Capture the cell that displays the provided text and extract its [X, Y] central coordinate. 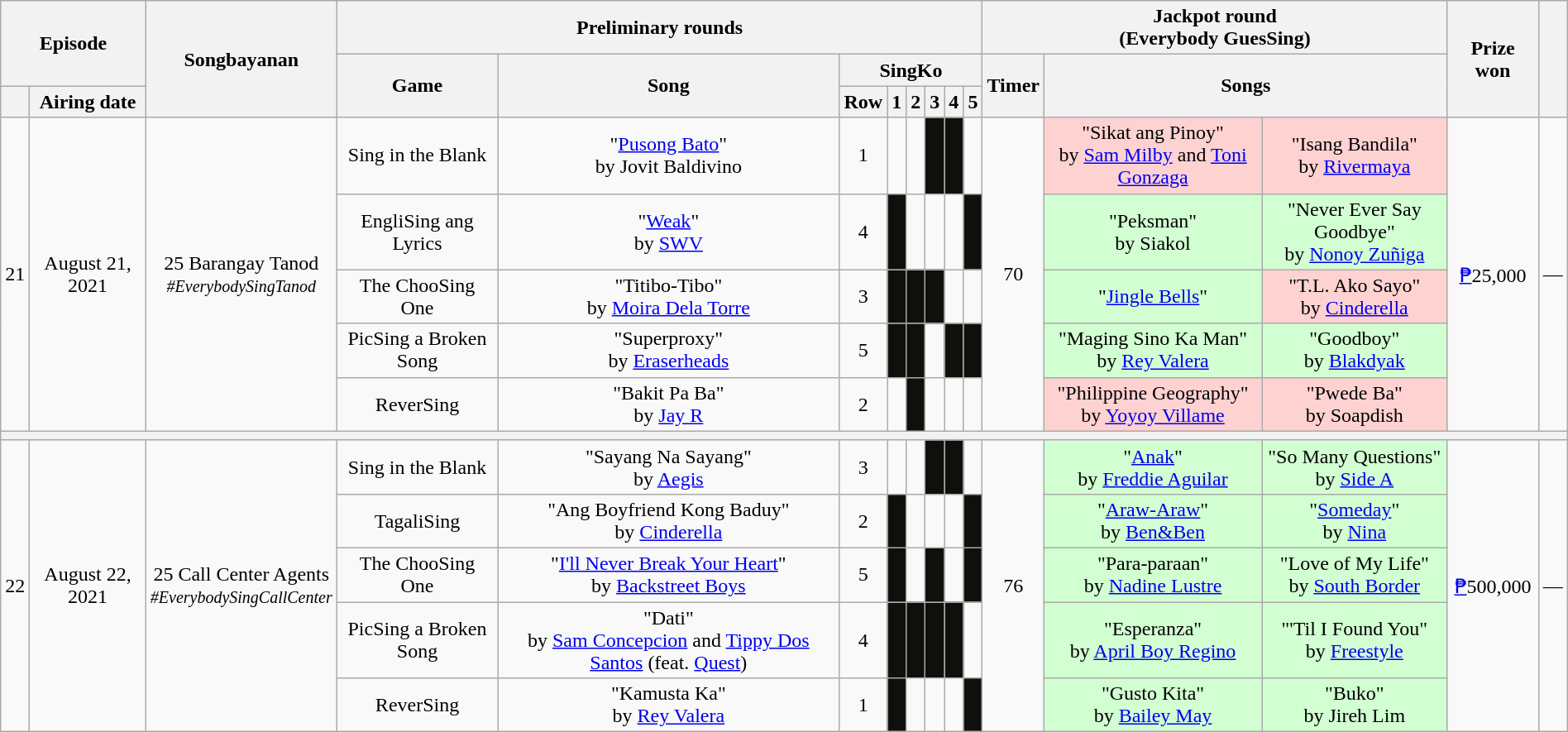
25 Call Center Agents#EverybodySingCallCenter [241, 586]
August 22, 2021 [88, 586]
Songs [1246, 86]
"Isang Bandila"by Rivermaya [1355, 155]
"Weak"by SWV [668, 232]
SingKo [911, 70]
"Philippine Geography"by Yoyoy Villame [1153, 404]
Preliminary rounds [660, 28]
"So Many Questions"by Side A [1355, 466]
₱25,000 [1493, 275]
"Dati"by Sam Concepcion and Tippy Dos Santos (feat. Quest) [668, 640]
"Someday"by Nina [1355, 521]
"Love of My Life" by South Border [1355, 574]
"T.L. Ako Sayo"by Cinderella [1355, 296]
"Pwede Ba"by Soapdish [1355, 404]
"Bakit Pa Ba"by Jay R [668, 404]
21 [15, 275]
Jackpot round(Everybody GuesSing) [1215, 28]
22 [15, 586]
"Anak"by Freddie Aguilar [1153, 466]
TagaliSing [417, 521]
"Goodboy"by Blakdyak [1355, 351]
"Sayang Na Sayang"by Aegis [668, 466]
"Jingle Bells" [1153, 296]
"Sikat ang Pinoy"by Sam Milby and Toni Gonzaga [1153, 155]
"Maging Sino Ka Man"by Rey Valera [1153, 351]
"Superproxy"by Eraserheads [668, 351]
"Ang Boyfriend Kong Baduy"by Cinderella [668, 521]
Prize won [1493, 60]
"Buko"by Jireh Lim [1355, 705]
Game [417, 86]
"Peksman"by Siakol [1153, 232]
"'Til I Found You"by Freestyle [1355, 640]
August 21, 2021 [88, 275]
Song [668, 86]
"Gusto Kita"by Bailey May [1153, 705]
EngliSing ang Lyrics [417, 232]
Airing date [88, 102]
"Araw-Araw"by Ben&Ben [1153, 521]
"I'll Never Break Your Heart"by Backstreet Boys [668, 574]
"Titibo-Tibo"by Moira Dela Torre [668, 296]
Timer [1014, 86]
Row [863, 102]
"Kamusta Ka"by Rey Valera [668, 705]
Songbayanan [241, 60]
"Never Ever Say Goodbye"by Nonoy Zuñiga [1355, 232]
Episode [74, 43]
"Para-paraan"by Nadine Lustre [1153, 574]
₱500,000 [1493, 586]
"Esperanza"by April Boy Regino [1153, 640]
"Pusong Bato"by Jovit Baldivino [668, 155]
76 [1014, 586]
70 [1014, 275]
25 Barangay Tanod#EverybodySingTanod [241, 275]
